Scan for the cell matching the given text and deliver its (X, Y) coordinate at center. 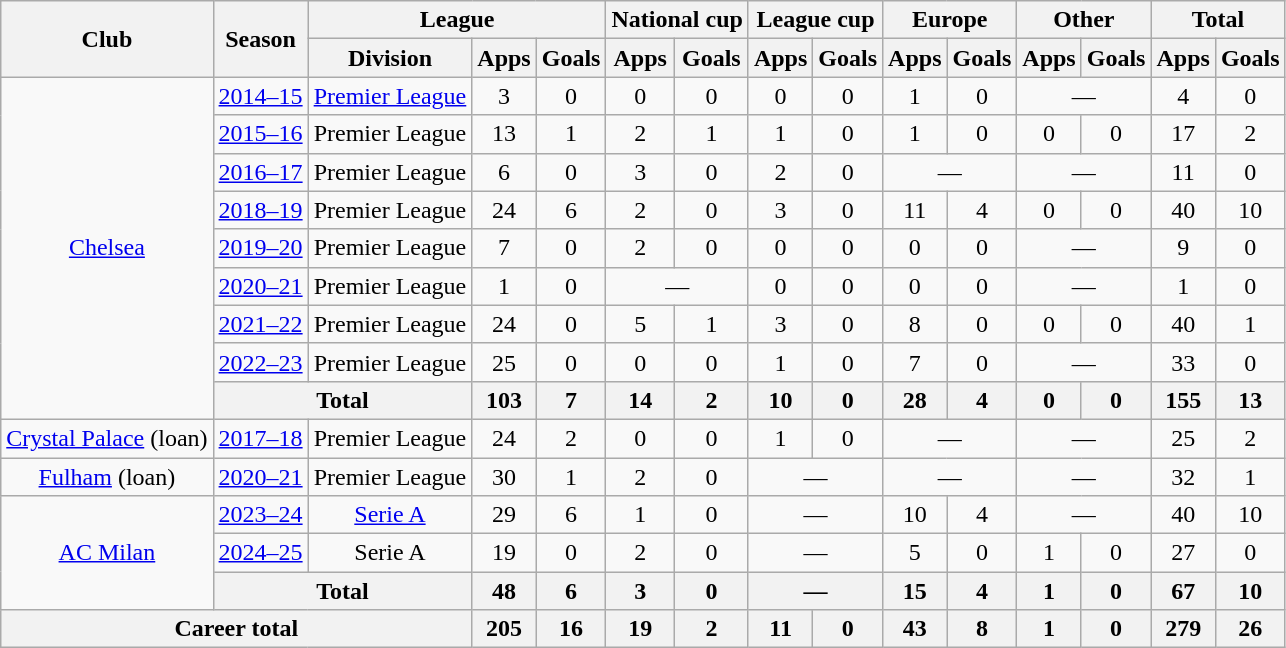
16 (571, 629)
205 (504, 629)
33 (1183, 362)
103 (504, 400)
15 (915, 591)
28 (915, 400)
279 (1183, 629)
67 (1183, 591)
Division (390, 58)
2015–16 (260, 134)
2019–20 (260, 248)
27 (1183, 553)
2022–23 (260, 362)
AC Milan (107, 553)
Fulham (loan) (107, 477)
43 (915, 629)
National cup (677, 20)
155 (1183, 400)
9 (1183, 248)
32 (1183, 477)
Club (107, 39)
17 (1183, 134)
48 (504, 591)
Season (260, 39)
2017–18 (260, 438)
2016–17 (260, 172)
League (457, 20)
Crystal Palace (loan) (107, 438)
Other (1084, 20)
2014–15 (260, 96)
2021–22 (260, 324)
2024–25 (260, 553)
29 (504, 515)
Chelsea (107, 248)
2023–24 (260, 515)
2018–19 (260, 210)
Career total (236, 629)
League cup (815, 20)
Europe (950, 20)
30 (504, 477)
14 (640, 400)
26 (1250, 629)
